Search for the cell housing the specified text and yield its [x, y] center coordinate. 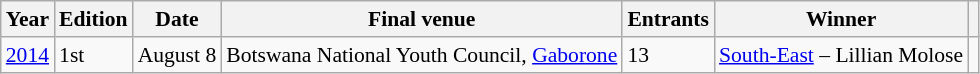
South-East – Lillian Molose [841, 55]
August 8 [178, 55]
Date [178, 19]
2014 [28, 55]
1st [94, 55]
Edition [94, 19]
Winner [841, 19]
Final venue [422, 19]
13 [668, 55]
Year [28, 19]
Entrants [668, 19]
Botswana National Youth Council, Gaborone [422, 55]
